Pinpoint the cell where the given text exists, returning its [x, y] midpoint coordinate. 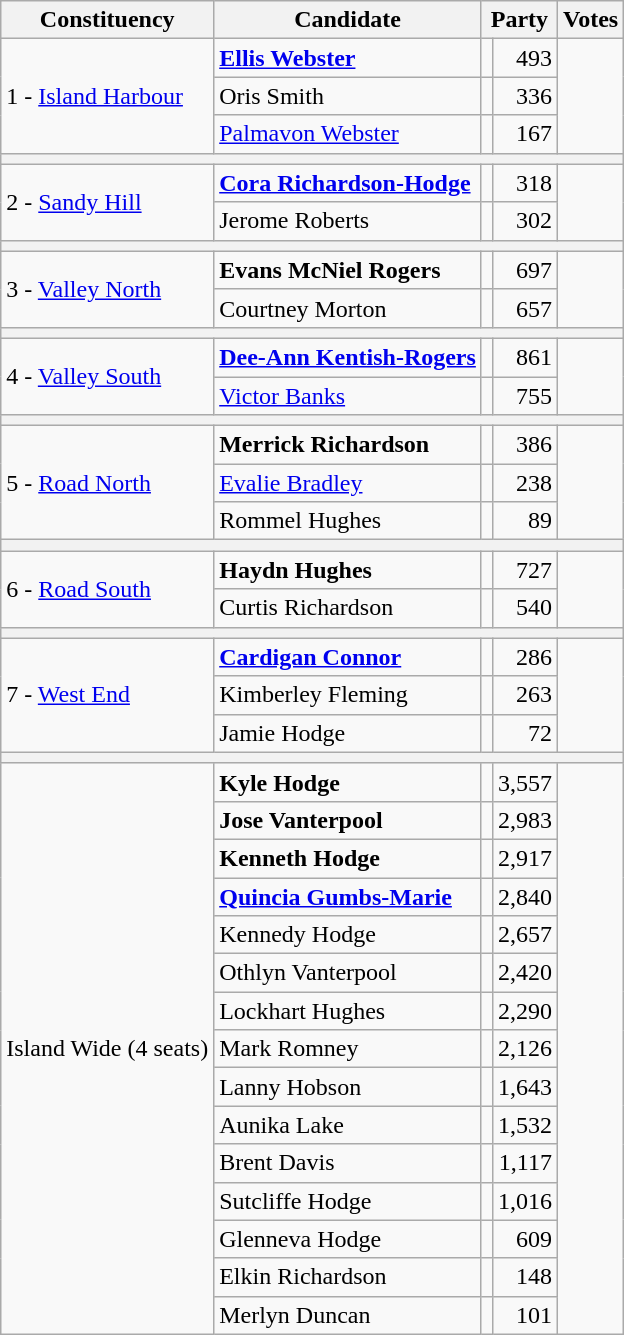
697 [524, 270]
Constituency [108, 20]
Aunika Lake [348, 1125]
Othlyn Vanterpool [348, 973]
Kenneth Hodge [348, 858]
1 - Island Harbour [108, 96]
Victor Banks [348, 395]
Evalie Bradley [348, 483]
Mark Romney [348, 1049]
2,840 [524, 897]
1,016 [524, 1201]
1,643 [524, 1087]
Votes [591, 20]
Cardigan Connor [348, 657]
Curtis Richardson [348, 608]
Kimberley Fleming [348, 695]
493 [524, 58]
Sutcliffe Hodge [348, 1201]
Oris Smith [348, 96]
148 [524, 1277]
7 - West End [108, 695]
Evans McNiel Rogers [348, 270]
609 [524, 1239]
336 [524, 96]
Lanny Hobson [348, 1087]
4 - Valley South [108, 376]
3 - Valley North [108, 289]
861 [524, 357]
302 [524, 221]
5 - Road North [108, 483]
263 [524, 695]
540 [524, 608]
Jamie Hodge [348, 733]
Candidate [348, 20]
Kennedy Hodge [348, 935]
755 [524, 395]
Rommel Hughes [348, 521]
Ellis Webster [348, 58]
Lockhart Hughes [348, 1011]
Island Wide (4 seats) [108, 1048]
Elkin Richardson [348, 1277]
238 [524, 483]
Jerome Roberts [348, 221]
2,917 [524, 858]
Palmavon Webster [348, 134]
101 [524, 1315]
2,290 [524, 1011]
Jose Vanterpool [348, 820]
1,117 [524, 1163]
318 [524, 183]
Cora Richardson-Hodge [348, 183]
386 [524, 445]
Brent Davis [348, 1163]
Courtney Morton [348, 308]
167 [524, 134]
2,420 [524, 973]
89 [524, 521]
1,532 [524, 1125]
Haydn Hughes [348, 570]
286 [524, 657]
Quincia Gumbs-Marie [348, 897]
2,657 [524, 935]
2 - Sandy Hill [108, 202]
2,983 [524, 820]
3,557 [524, 782]
Glenneva Hodge [348, 1239]
6 - Road South [108, 589]
2,126 [524, 1049]
Merrick Richardson [348, 445]
727 [524, 570]
Party [519, 20]
Kyle Hodge [348, 782]
Merlyn Duncan [348, 1315]
657 [524, 308]
72 [524, 733]
Dee-Ann Kentish-Rogers [348, 357]
